From the cell containing the given text, extract its center point as (X, Y) coordinate. 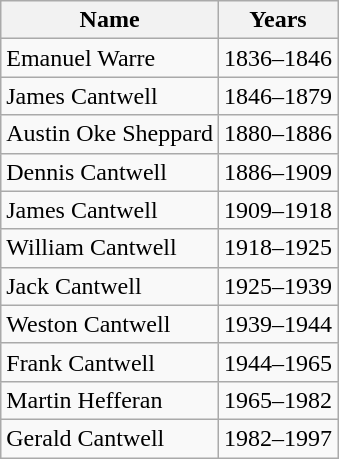
1939–1944 (278, 324)
1909–1918 (278, 210)
1846–1879 (278, 96)
Jack Cantwell (110, 286)
1944–1965 (278, 362)
Weston Cantwell (110, 324)
1965–1982 (278, 400)
Emanuel Warre (110, 58)
Austin Oke Sheppard (110, 134)
Dennis Cantwell (110, 172)
1982–1997 (278, 438)
Gerald Cantwell (110, 438)
1925–1939 (278, 286)
Martin Hefferan (110, 400)
William Cantwell (110, 248)
Years (278, 20)
1886–1909 (278, 172)
1836–1846 (278, 58)
1918–1925 (278, 248)
1880–1886 (278, 134)
Frank Cantwell (110, 362)
Name (110, 20)
